Provide the [x, y] coordinate of the cell's center where the given text is located.  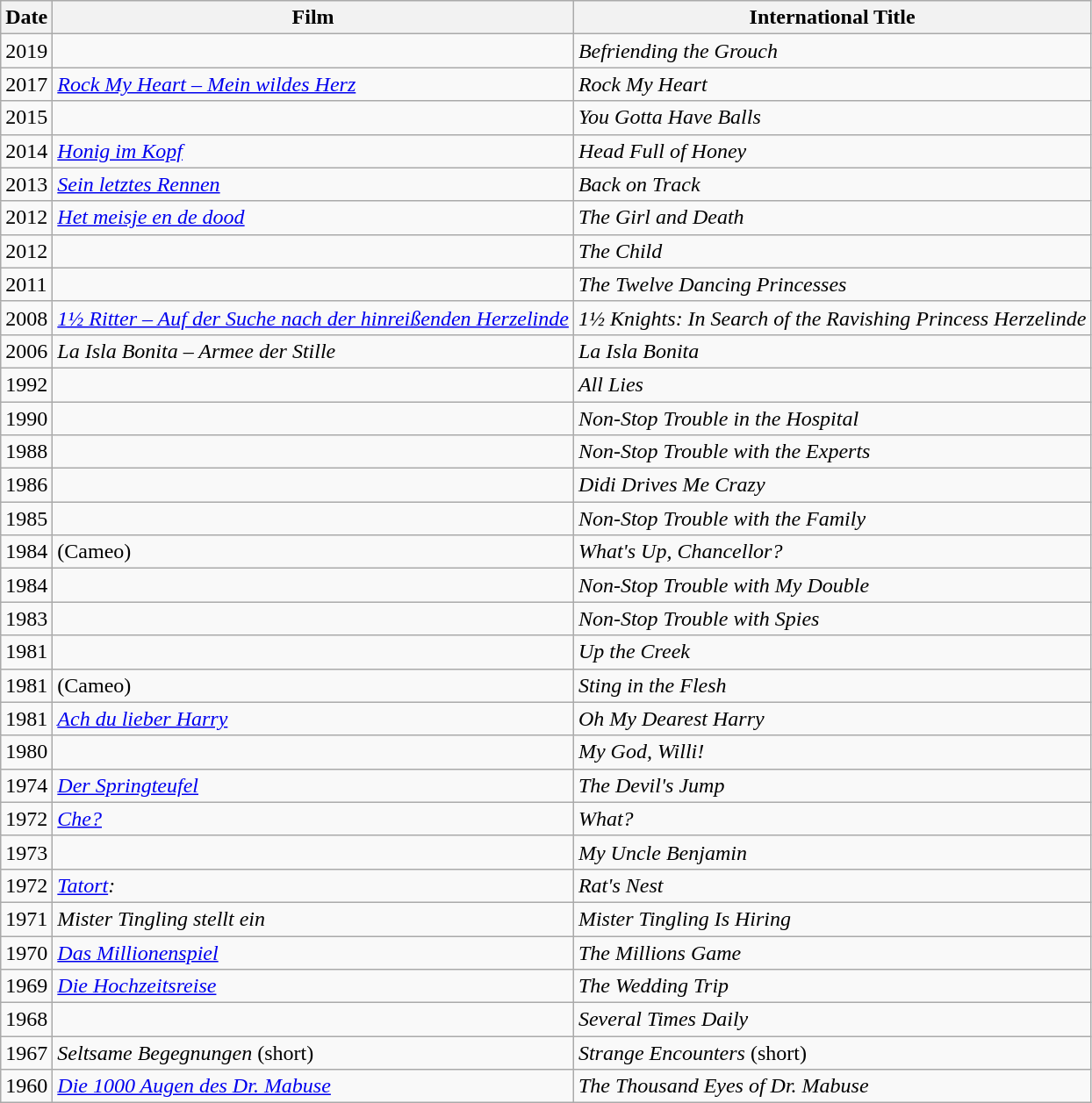
Die 1000 Augen des Dr. Mabuse [313, 1086]
2013 [26, 184]
1½ Knights: In Search of the Ravishing Princess Herzelinde [832, 318]
1967 [26, 1053]
1985 [26, 519]
Sein letztes Rennen [313, 184]
La Isla Bonita [832, 351]
The Thousand Eyes of Dr. Mabuse [832, 1086]
The Millions Game [832, 952]
Didi Drives Me Crazy [832, 485]
All Lies [832, 384]
1980 [26, 752]
1968 [26, 1020]
2014 [26, 151]
1990 [26, 419]
1992 [26, 384]
Rat's Nest [832, 885]
Non-Stop Trouble with the Family [832, 519]
1969 [26, 986]
The Wedding Trip [832, 986]
Film [313, 18]
Seltsame Begegnungen (short) [313, 1053]
Befriending the Grouch [832, 51]
1971 [26, 919]
The Girl and Death [832, 218]
Das Millionenspiel [313, 952]
Honig im Kopf [313, 151]
Non-Stop Trouble with the Experts [832, 452]
Ach du lieber Harry [313, 719]
Non-Stop Trouble with Spies [832, 619]
Date [26, 18]
What's Up, Chancellor? [832, 552]
What? [832, 819]
La Isla Bonita – Armee der Stille [313, 351]
Strange Encounters (short) [832, 1053]
1½ Ritter – Auf der Suche nach der hinreißenden Herzelinde [313, 318]
Several Times Daily [832, 1020]
You Gotta Have Balls [832, 118]
Het meisje en de dood [313, 218]
2008 [26, 318]
2019 [26, 51]
Der Springteufel [313, 785]
The Child [832, 251]
Non-Stop Trouble with My Double [832, 585]
Mister Tingling Is Hiring [832, 919]
2017 [26, 84]
Rock My Heart [832, 84]
The Devil's Jump [832, 785]
2011 [26, 284]
The Twelve Dancing Princesses [832, 284]
1986 [26, 485]
Rock My Heart – Mein wildes Herz [313, 84]
Back on Track [832, 184]
Oh My Dearest Harry [832, 719]
Up the Creek [832, 652]
1970 [26, 952]
International Title [832, 18]
Non-Stop Trouble in the Hospital [832, 419]
My God, Willi! [832, 752]
My Uncle Benjamin [832, 852]
Mister Tingling stellt ein [313, 919]
1973 [26, 852]
2015 [26, 118]
1983 [26, 619]
2006 [26, 351]
Head Full of Honey [832, 151]
Sting in the Flesh [832, 685]
1988 [26, 452]
1960 [26, 1086]
Die Hochzeitsreise [313, 986]
Tatort: [313, 885]
1974 [26, 785]
Che? [313, 819]
